Search for the cell housing the specified text and yield its [x, y] center coordinate. 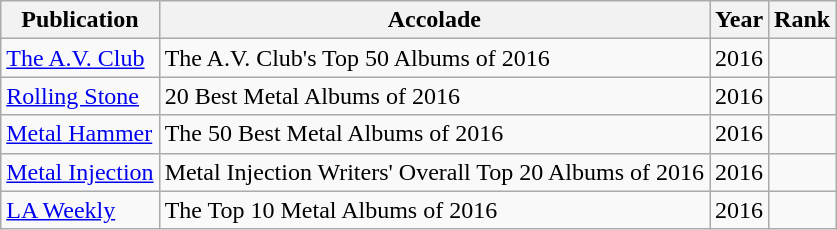
20 Best Metal Albums of 2016 [434, 96]
Metal Injection Writers' Overall Top 20 Albums of 2016 [434, 172]
Rolling Stone [80, 96]
The Top 10 Metal Albums of 2016 [434, 210]
Rank [802, 20]
The 50 Best Metal Albums of 2016 [434, 134]
Metal Hammer [80, 134]
Metal Injection [80, 172]
LA Weekly [80, 210]
Accolade [434, 20]
Publication [80, 20]
Year [740, 20]
The A.V. Club [80, 58]
The A.V. Club's Top 50 Albums of 2016 [434, 58]
